From the cell containing the given text, extract its center point as [X, Y] coordinate. 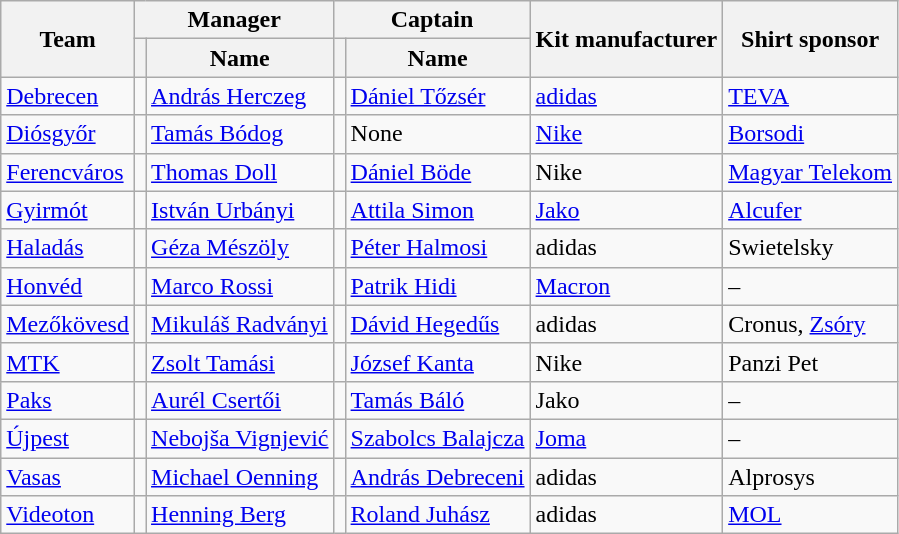
Patrik Hidi [438, 286]
Attila Simon [438, 210]
Kit manufacturer [626, 39]
Újpest [68, 438]
Roland Juhász [438, 515]
Géza Mészöly [240, 248]
Cronus, Zsóry [810, 324]
Joma [626, 438]
Manager [234, 20]
Honvéd [68, 286]
Aurél Csertői [240, 400]
Captain [432, 20]
Panzi Pet [810, 362]
Nebojša Vignjević [240, 438]
Ferencváros [68, 172]
Mezőkövesd [68, 324]
Videoton [68, 515]
Tamás Bódog [240, 134]
Henning Berg [240, 515]
MTK [68, 362]
Paks [68, 400]
Péter Halmosi [438, 248]
Vasas [68, 477]
Borsodi [810, 134]
Dániel Tőzsér [438, 96]
Debrecen [68, 96]
András Herczeg [240, 96]
TEVA [810, 96]
Michael Oenning [240, 477]
Alprosys [810, 477]
Tamás Báló [438, 400]
Szabolcs Balajcza [438, 438]
András Debreceni [438, 477]
None [438, 134]
Dániel Böde [438, 172]
Zsolt Tamási [240, 362]
Thomas Doll [240, 172]
Haladás [68, 248]
István Urbányi [240, 210]
Dávid Hegedűs [438, 324]
Gyirmót [68, 210]
Shirt sponsor [810, 39]
Team [68, 39]
Magyar Telekom [810, 172]
József Kanta [438, 362]
Macron [626, 286]
Swietelsky [810, 248]
Mikuláš Radványi [240, 324]
Alcufer [810, 210]
Diósgyőr [68, 134]
MOL [810, 515]
Marco Rossi [240, 286]
